Determine the (X, Y) coordinate at the center of the cell enclosing the given text.  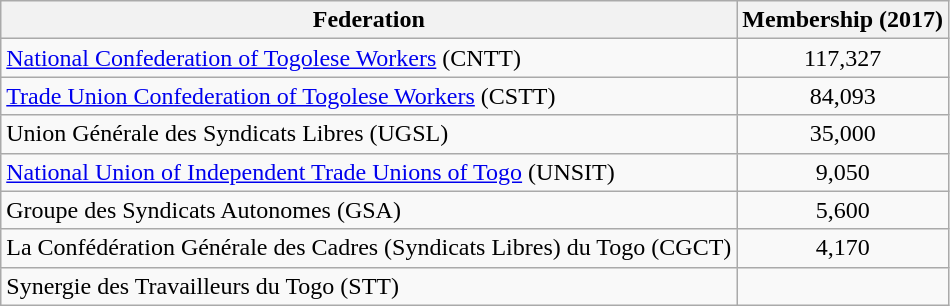
9,050 (843, 172)
117,327 (843, 58)
Membership (2017) (843, 20)
Synergie des Travailleurs du Togo (STT) (369, 286)
La Confédération Générale des Cadres (Syndicats Libres) du Togo (CGCT) (369, 248)
Groupe des Syndicats Autonomes (GSA) (369, 210)
4,170 (843, 248)
National Confederation of Togolese Workers (CNTT) (369, 58)
Union Générale des Syndicats Libres (UGSL) (369, 134)
35,000 (843, 134)
Trade Union Confederation of Togolese Workers (CSTT) (369, 96)
5,600 (843, 210)
National Union of Independent Trade Unions of Togo (UNSIT) (369, 172)
84,093 (843, 96)
Federation (369, 20)
